Output the (X, Y) coordinate of the center of the cell containing the given text.  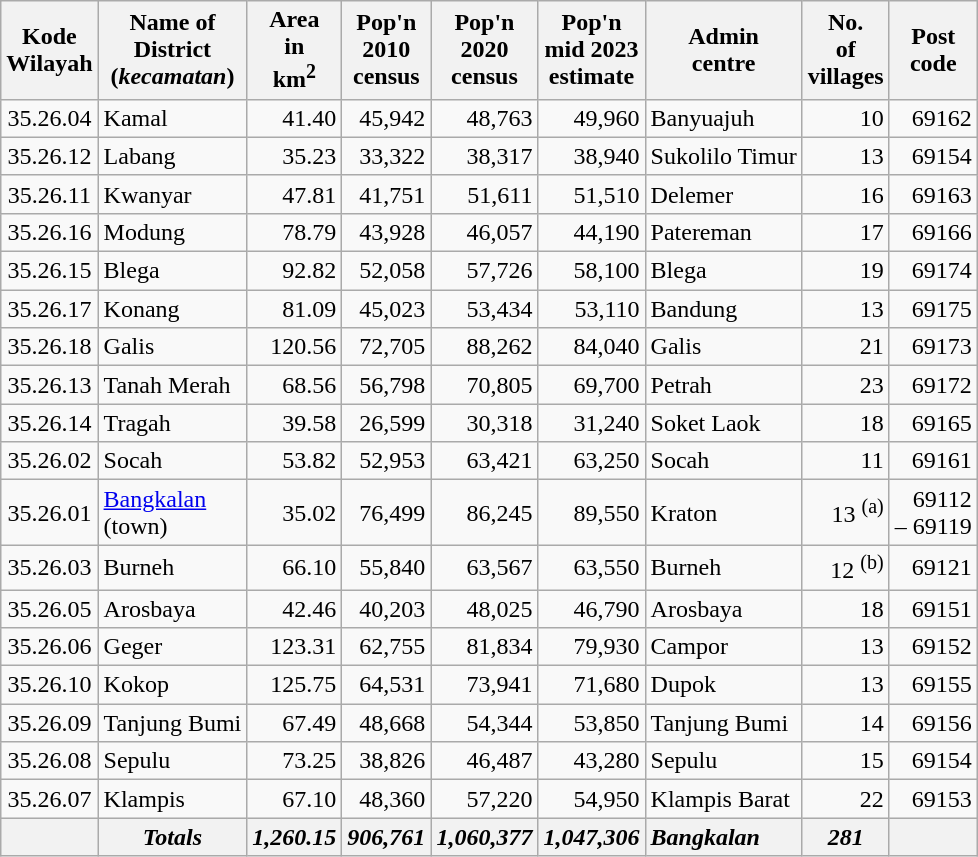
69175 (933, 309)
35.26.11 (50, 194)
38,317 (484, 156)
63,567 (484, 568)
47.81 (294, 194)
69172 (933, 385)
Labang (172, 156)
15 (846, 761)
Bangkalan (724, 837)
69163 (933, 194)
92.82 (294, 271)
21 (846, 347)
Banyuajuh (724, 118)
35.26.12 (50, 156)
14 (846, 723)
35.26.06 (50, 647)
35.26.03 (50, 568)
39.58 (294, 423)
81.09 (294, 309)
43,928 (386, 232)
No.ofvillages (846, 50)
Tanah Merah (172, 385)
79,930 (592, 647)
31,240 (592, 423)
69153 (933, 799)
Kokop (172, 685)
73,941 (484, 685)
120.56 (294, 347)
55,840 (386, 568)
Admincentre (724, 50)
73.25 (294, 761)
53,434 (484, 309)
45,942 (386, 118)
22 (846, 799)
35.26.08 (50, 761)
Name ofDistrict(kecamatan) (172, 50)
46,790 (592, 609)
69173 (933, 347)
45,023 (386, 309)
Modung (172, 232)
35.26.10 (50, 685)
123.31 (294, 647)
48,025 (484, 609)
62,755 (386, 647)
35.26.01 (50, 512)
53.82 (294, 461)
43,280 (592, 761)
69155 (933, 685)
48,668 (386, 723)
41.40 (294, 118)
Kode Wilayah (50, 50)
35.26.17 (50, 309)
Klampis (172, 799)
49,960 (592, 118)
38,826 (386, 761)
52,058 (386, 271)
26,599 (386, 423)
69,700 (592, 385)
69151 (933, 609)
Sukolilo Timur (724, 156)
84,040 (592, 347)
Pop'nmid 2023estimate (592, 50)
35.02 (294, 512)
35.26.07 (50, 799)
Patereman (724, 232)
56,798 (386, 385)
46,057 (484, 232)
63,250 (592, 461)
Delemer (724, 194)
23 (846, 385)
57,726 (484, 271)
52,953 (386, 461)
41,751 (386, 194)
69121 (933, 568)
35.26.15 (50, 271)
906,761 (386, 837)
58,100 (592, 271)
38,940 (592, 156)
Pop'n2010census (386, 50)
63,421 (484, 461)
35.26.04 (50, 118)
46,487 (484, 761)
Campor (724, 647)
125.75 (294, 685)
70,805 (484, 385)
Postcode (933, 50)
71,680 (592, 685)
281 (846, 837)
Pop'n2020census (484, 50)
89,550 (592, 512)
11 (846, 461)
54,344 (484, 723)
Bangkalan (town) (172, 512)
Tragah (172, 423)
69174 (933, 271)
13 (a) (846, 512)
81,834 (484, 647)
33,322 (386, 156)
88,262 (484, 347)
35.26.05 (50, 609)
30,318 (484, 423)
Kraton (724, 512)
1,047,306 (592, 837)
86,245 (484, 512)
Kamal (172, 118)
54,950 (592, 799)
35.26.16 (50, 232)
Geger (172, 647)
35.26.02 (50, 461)
44,190 (592, 232)
48,763 (484, 118)
35.26.14 (50, 423)
78.79 (294, 232)
Totals (172, 837)
35.26.13 (50, 385)
69165 (933, 423)
12 (b) (846, 568)
17 (846, 232)
51,510 (592, 194)
53,110 (592, 309)
68.56 (294, 385)
72,705 (386, 347)
69156 (933, 723)
66.10 (294, 568)
35.23 (294, 156)
48,360 (386, 799)
Areainkm2 (294, 50)
69166 (933, 232)
51,611 (484, 194)
35.26.09 (50, 723)
69161 (933, 461)
69152 (933, 647)
69162 (933, 118)
16 (846, 194)
Soket Laok (724, 423)
67.10 (294, 799)
53,850 (592, 723)
Dupok (724, 685)
57,220 (484, 799)
Bandung (724, 309)
67.49 (294, 723)
64,531 (386, 685)
10 (846, 118)
Petrah (724, 385)
1,260.15 (294, 837)
63,550 (592, 568)
35.26.18 (50, 347)
76,499 (386, 512)
Klampis Barat (724, 799)
19 (846, 271)
1,060,377 (484, 837)
Kwanyar (172, 194)
40,203 (386, 609)
69112– 69119 (933, 512)
Konang (172, 309)
42.46 (294, 609)
